Identify which cell holds the provided text, then report its [x, y] central coordinate. 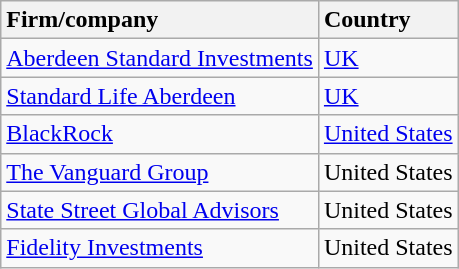
BlackRock [160, 134]
State Street Global Advisors [160, 210]
Firm/company [160, 20]
The Vanguard Group [160, 172]
Standard Life Aberdeen [160, 96]
Fidelity Investments [160, 248]
Aberdeen Standard Investments [160, 58]
Country [388, 20]
